Locate the cell with the specified text and output its [X, Y] center coordinate. 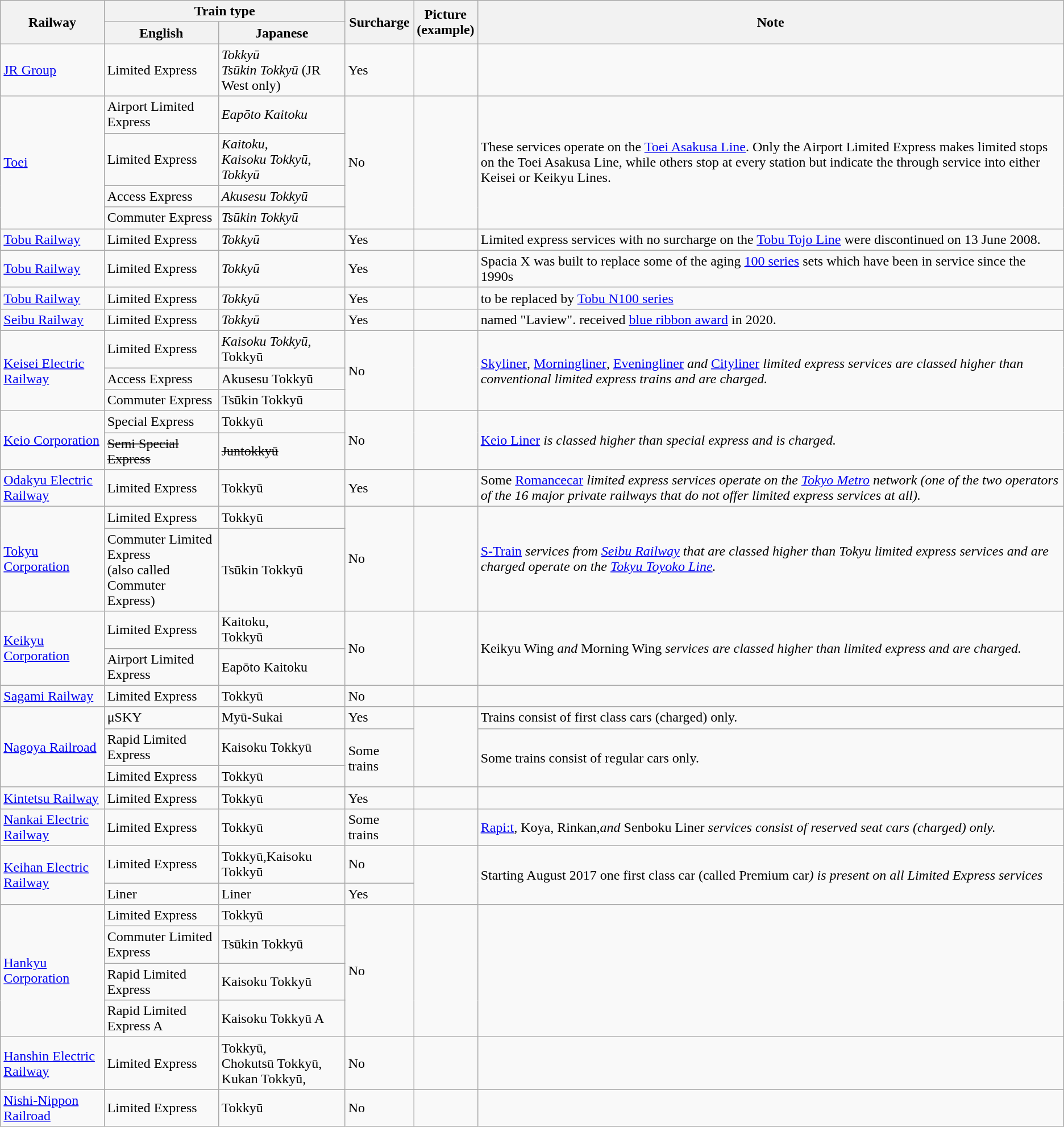
JR Group [52, 70]
to be replaced by Tobu N100 series [771, 298]
Some trains consist of regular cars only. [771, 757]
Myū-Sukai [282, 718]
Kaisoku Tokkyū A [282, 1019]
Sagami Railway [52, 696]
Limited express services with no surcharge on the Tobu Tojo Line were discontinued on 13 June 2008. [771, 239]
Semi Special Express [161, 451]
Keisei Electric Railway [52, 371]
Note [771, 22]
Kintetsu Railway [52, 798]
Keio Liner is classed higher than special express and is charged. [771, 440]
Trains consist of first class cars (charged) only. [771, 718]
Seibu Railway [52, 320]
Japanese [282, 33]
Commuter Limited Express(also called Commuter Express) [161, 570]
Keikyu Corporation [52, 648]
Commuter Limited Express [161, 945]
Keikyu Wing and Morning Wing services are classed higher than limited express and are charged. [771, 648]
Hankyu Corporation [52, 971]
μSKY [161, 718]
Tokkyū,Chokutsū Tokkyū,Kukan Tokkyū, [282, 1063]
named "Laview". received blue ribbon award in 2020. [771, 320]
Odakyu Electric Railway [52, 488]
Tokyu Corporation [52, 559]
Starting August 2017 one first class car (called Premium car) is present on all Limited Express services [771, 875]
Surcharge [380, 22]
Hanshin Electric Railway [52, 1063]
Keihan Electric Railway [52, 875]
Special Express [161, 422]
Juntokkyū [282, 451]
Keio Corporation [52, 440]
Kaitoku,Tokkyū [282, 630]
Picture(example) [446, 22]
Tokkyū,Kaisoku Tokkyū [282, 864]
Kaisoku Tokkyū,Tokkyū [282, 349]
Nishi-Nippon Railroad [52, 1108]
Rapid Limited Express A [161, 1019]
Nankai Electric Railway [52, 827]
Nagoya Railroad [52, 747]
S-Train services from Seibu Railway that are classed higher than Tokyu limited express services and are charged operate on the Tokyu Toyoko Line. [771, 559]
Train type [225, 11]
Spacia X was built to replace some of the aging 100 series sets which have been in service since the 1990s [771, 268]
Railway [52, 22]
Toei [52, 163]
Kaitoku,Kaisoku Tokkyū,Tokkyū [282, 159]
English [161, 33]
TokkyūTsūkin Tokkyū (JR West only) [282, 70]
Rapi:t, Koya, Rinkan,and Senboku Liner services consist of reserved seat cars (charged) only. [771, 827]
